Scan for the cell matching the given text and deliver its [x, y] coordinate at center. 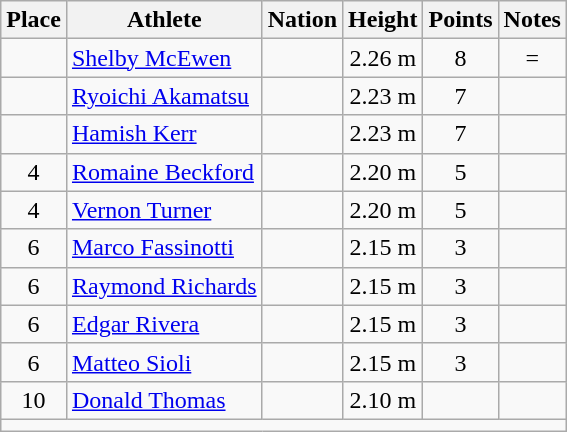
Hamish Kerr [164, 134]
Vernon Turner [164, 210]
2.10 m [383, 400]
2.26 m [383, 58]
Raymond Richards [164, 286]
Romaine Beckford [164, 172]
Shelby McEwen [164, 58]
Athlete [164, 20]
Edgar Rivera [164, 324]
Donald Thomas [164, 400]
Notes [532, 20]
Points [460, 20]
Matteo Sioli [164, 362]
Marco Fassinotti [164, 248]
Place [34, 20]
Ryoichi Akamatsu [164, 96]
Height [383, 20]
Nation [302, 20]
= [532, 58]
10 [34, 400]
8 [460, 58]
